Capture the cell that displays the provided text and extract its (X, Y) central coordinate. 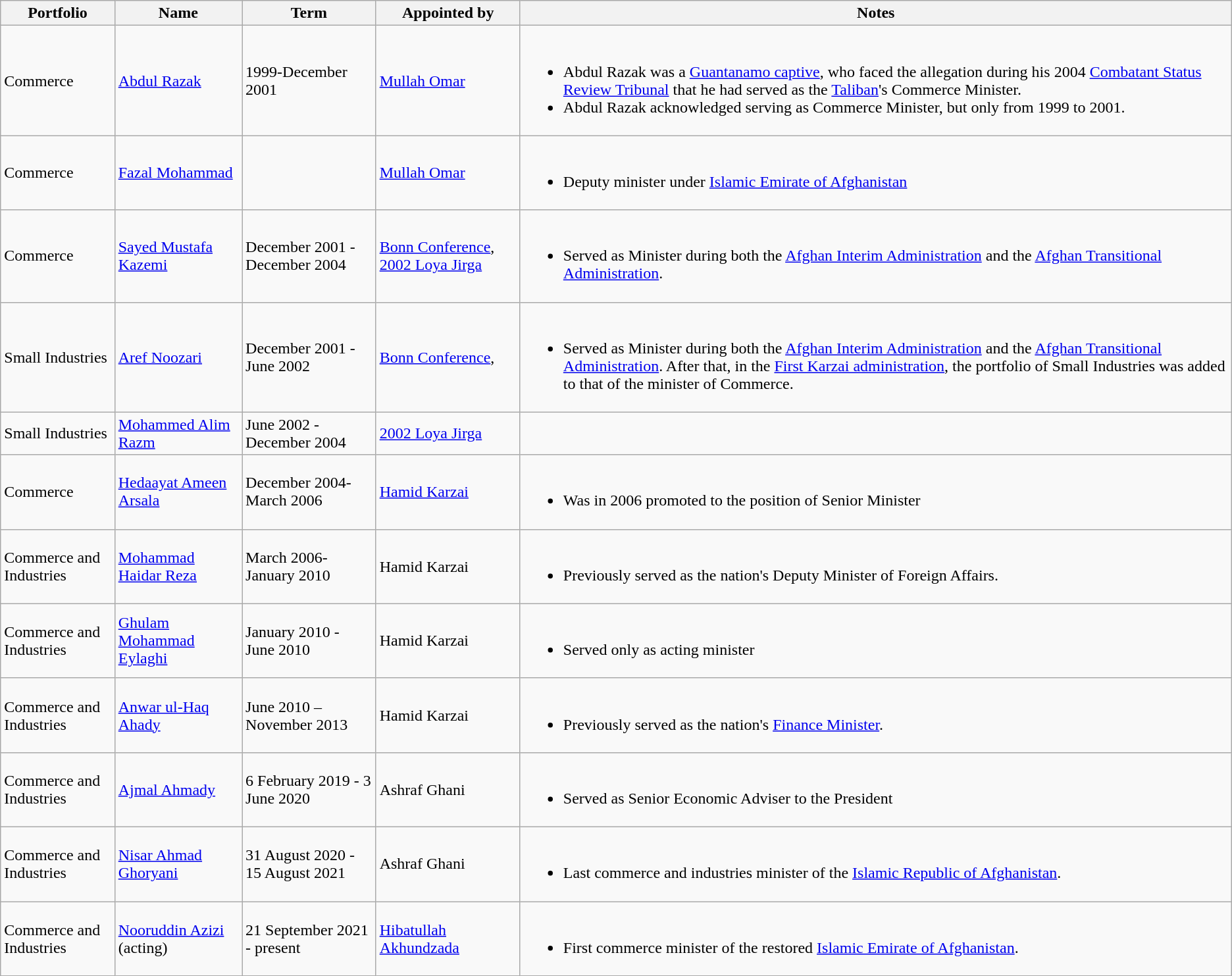
Hedaayat Ameen Arsala (178, 492)
Hibatullah Akhundzada (448, 938)
Sayed Mustafa Kazemi (178, 256)
Term (309, 13)
Previously served as the nation's Finance Minister. (875, 715)
First commerce minister of the restored Islamic Emirate of Afghanistan. (875, 938)
Previously served as the nation's Deputy Minister of Foreign Affairs. (875, 566)
Name (178, 13)
Nooruddin Azizi (acting) (178, 938)
Served only as acting minister (875, 641)
Bonn Conference, 2002 Loya Jirga (448, 256)
December 2001 - December 2004 (309, 256)
December 2004- March 2006 (309, 492)
Ghulam Mohammad Eylaghi (178, 641)
Portfolio (58, 13)
2002 Loya Jirga (448, 433)
June 2002 - December 2004 (309, 433)
March 2006-January 2010 (309, 566)
Aref Noozari (178, 357)
June 2010 – November 2013 (309, 715)
Bonn Conference, (448, 357)
Nisar Ahmad Ghoryani (178, 863)
Deputy minister under Islamic Emirate of Afghanistan (875, 172)
Served as Senior Economic Adviser to the President (875, 790)
21 September 2021 - present (309, 938)
Fazal Mohammad (178, 172)
Last commerce and industries minister of the Islamic Republic of Afghanistan. (875, 863)
Abdul Razak (178, 80)
Mohammad Haidar Reza (178, 566)
Anwar ul-Haq Ahady (178, 715)
1999-December 2001 (309, 80)
Appointed by (448, 13)
Served as Minister during both the Afghan Interim Administration and the Afghan Transitional Administration. (875, 256)
Ajmal Ahmady (178, 790)
6 February 2019 - 3 June 2020 (309, 790)
December 2001 - June 2002 (309, 357)
Was in 2006 promoted to the position of Senior Minister (875, 492)
January 2010 - June 2010 (309, 641)
31 August 2020 - 15 August 2021 (309, 863)
Notes (875, 13)
Mohammed Alim Razm (178, 433)
